Identify which cell holds the provided text, then report its [X, Y] central coordinate. 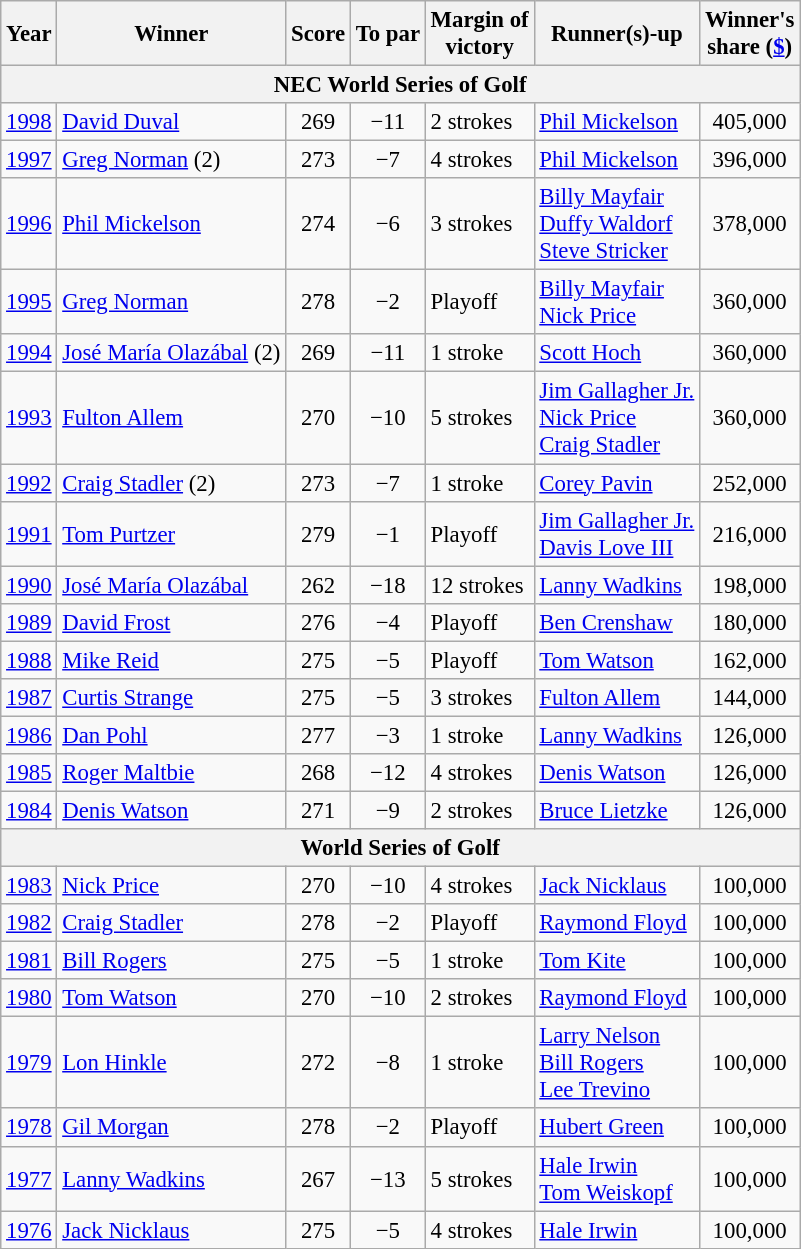
378,000 [750, 224]
NEC World Series of Golf [400, 85]
−3 [388, 735]
Corey Pavin [617, 483]
1982 [29, 923]
Greg Norman (2) [172, 160]
1987 [29, 698]
To par [388, 34]
Hale Irwin Tom Weiskopf [617, 1178]
272 [318, 1063]
277 [318, 735]
Craig Stadler (2) [172, 483]
1997 [29, 160]
Jim Gallagher Jr. Davis Love III [617, 534]
252,000 [750, 483]
1976 [29, 1230]
396,000 [750, 160]
12 strokes [480, 585]
1984 [29, 810]
216,000 [750, 534]
Dan Pohl [172, 735]
Winner'sshare ($) [750, 34]
Year [29, 34]
1994 [29, 353]
World Series of Golf [400, 848]
1996 [29, 224]
271 [318, 810]
180,000 [750, 622]
José María Olazábal (2) [172, 353]
198,000 [750, 585]
279 [318, 534]
1983 [29, 886]
1993 [29, 418]
Tom Kite [617, 961]
Scott Hoch [617, 353]
1986 [29, 735]
1991 [29, 534]
−13 [388, 1178]
David Frost [172, 622]
144,000 [750, 698]
Gil Morgan [172, 1128]
−18 [388, 585]
Bill Rogers [172, 961]
Margin ofvictory [480, 34]
Ben Crenshaw [617, 622]
José María Olazábal [172, 585]
262 [318, 585]
−4 [388, 622]
David Duval [172, 122]
Billy Mayfair Nick Price [617, 302]
Billy Mayfair Duffy Waldorf Steve Stricker [617, 224]
276 [318, 622]
Curtis Strange [172, 698]
162,000 [750, 660]
Hale Irwin [617, 1230]
1998 [29, 122]
1992 [29, 483]
Craig Stadler [172, 923]
Winner [172, 34]
−12 [388, 773]
1989 [29, 622]
Score [318, 34]
Runner(s)-up [617, 34]
405,000 [750, 122]
268 [318, 773]
−9 [388, 810]
1979 [29, 1063]
1985 [29, 773]
1988 [29, 660]
1977 [29, 1178]
−1 [388, 534]
Lon Hinkle [172, 1063]
Roger Maltbie [172, 773]
267 [318, 1178]
Hubert Green [617, 1128]
1980 [29, 998]
274 [318, 224]
−6 [388, 224]
Tom Purtzer [172, 534]
Greg Norman [172, 302]
1981 [29, 961]
1990 [29, 585]
−8 [388, 1063]
Nick Price [172, 886]
Mike Reid [172, 660]
1978 [29, 1128]
Bruce Lietzke [617, 810]
Larry Nelson Bill Rogers Lee Trevino [617, 1063]
Jim Gallagher Jr. Nick Price Craig Stadler [617, 418]
1995 [29, 302]
